Pinpoint the cell where the given text exists, returning its [x, y] midpoint coordinate. 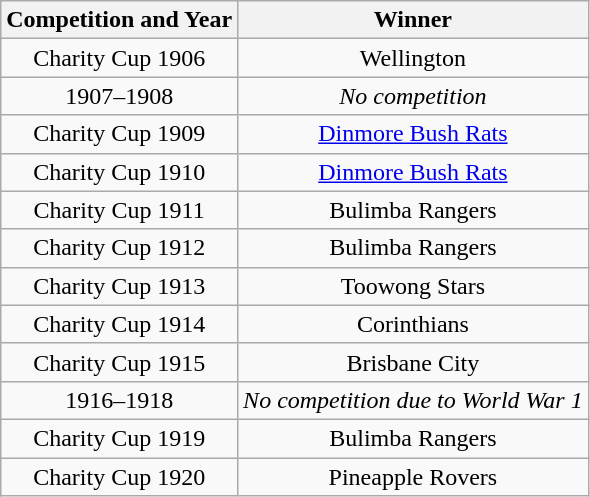
Charity Cup 1920 [120, 477]
Wellington [414, 58]
Pineapple Rovers [414, 477]
Charity Cup 1909 [120, 134]
Charity Cup 1913 [120, 286]
Charity Cup 1914 [120, 324]
Charity Cup 1915 [120, 362]
Charity Cup 1911 [120, 210]
Toowong Stars [414, 286]
Brisbane City [414, 362]
No competition due to World War 1 [414, 400]
1907–1908 [120, 96]
No competition [414, 96]
1916–1918 [120, 400]
Charity Cup 1912 [120, 248]
Winner [414, 20]
Charity Cup 1919 [120, 438]
Charity Cup 1906 [120, 58]
Competition and Year [120, 20]
Corinthians [414, 324]
Charity Cup 1910 [120, 172]
